Capture the cell that displays the provided text and extract its [x, y] central coordinate. 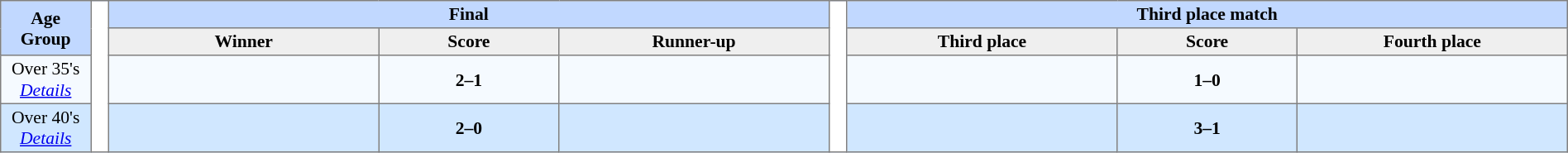
Final [468, 15]
1–0 [1207, 79]
Third place match [1207, 15]
Over 40'sDetails [46, 127]
2–0 [469, 127]
Third place [982, 41]
Runner-up [695, 41]
3–1 [1207, 127]
2–1 [469, 79]
Winner [243, 41]
Over 35'sDetails [46, 79]
Fourth place [1432, 41]
Age Group [46, 28]
